Output the [x, y] coordinate of the center of the cell containing the given text.  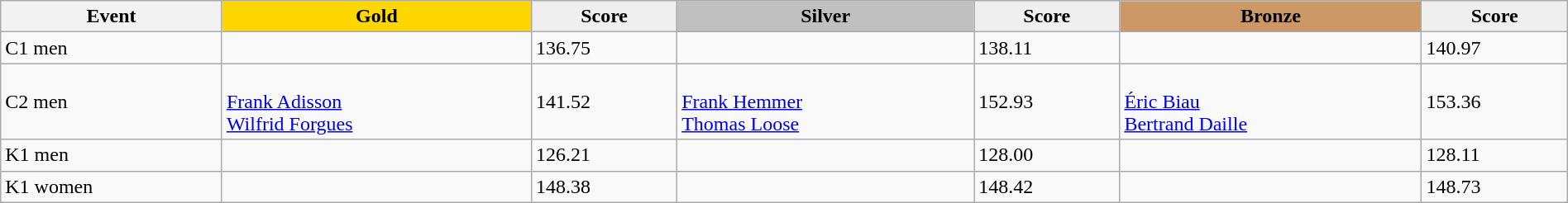
C2 men [112, 101]
Frank AdissonWilfrid Forgues [376, 101]
Bronze [1270, 17]
Frank HemmerThomas Loose [825, 101]
K1 men [112, 155]
148.38 [604, 186]
128.11 [1494, 155]
140.97 [1494, 48]
126.21 [604, 155]
138.11 [1047, 48]
141.52 [604, 101]
128.00 [1047, 155]
Event [112, 17]
Gold [376, 17]
Silver [825, 17]
148.73 [1494, 186]
Éric BiauBertrand Daille [1270, 101]
153.36 [1494, 101]
148.42 [1047, 186]
C1 men [112, 48]
136.75 [604, 48]
152.93 [1047, 101]
K1 women [112, 186]
